Extract the [X, Y] coordinate from the center of the cell holding the provided text.  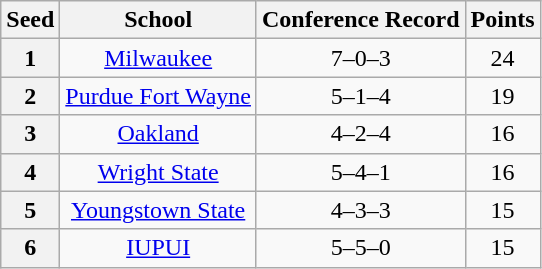
Milwaukee [158, 58]
4–2–4 [360, 134]
IUPUI [158, 248]
5 [30, 210]
Youngstown State [158, 210]
Purdue Fort Wayne [158, 96]
24 [502, 58]
3 [30, 134]
4–3–3 [360, 210]
5–4–1 [360, 172]
19 [502, 96]
4 [30, 172]
Seed [30, 20]
2 [30, 96]
1 [30, 58]
5–1–4 [360, 96]
Points [502, 20]
Oakland [158, 134]
6 [30, 248]
School [158, 20]
Wright State [158, 172]
5–5–0 [360, 248]
7–0–3 [360, 58]
Conference Record [360, 20]
